Return (x, y) of the center of cell containing provided text 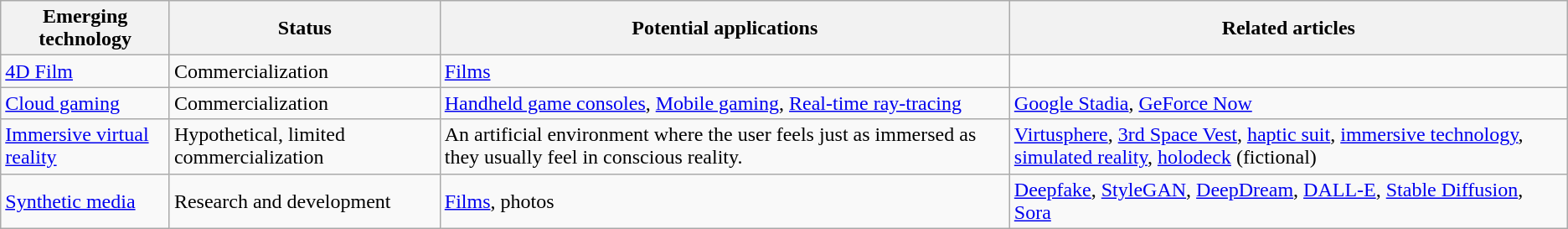
Virtusphere, 3rd Space Vest, haptic suit, immersive technology, simulated reality, holodeck (fictional) (1288, 146)
Cloud gaming (85, 103)
Synthetic media (85, 201)
Hypothetical, limited commercialization (305, 146)
Films (725, 71)
Immersive virtual reality (85, 146)
Emerging technology (85, 29)
An artificial environment where the user feels just as immersed as they usually feel in conscious reality. (725, 146)
Status (305, 29)
Research and development (305, 201)
Handheld game consoles, Mobile gaming, Real-time ray-tracing (725, 103)
Related articles (1288, 29)
Google Stadia, GeForce Now (1288, 103)
Films, photos (725, 201)
Deepfake, StyleGAN, DeepDream, DALL-E, Stable Diffusion, Sora (1288, 201)
Potential applications (725, 29)
4D Film (85, 71)
